Return (x, y) of the center of cell containing provided text 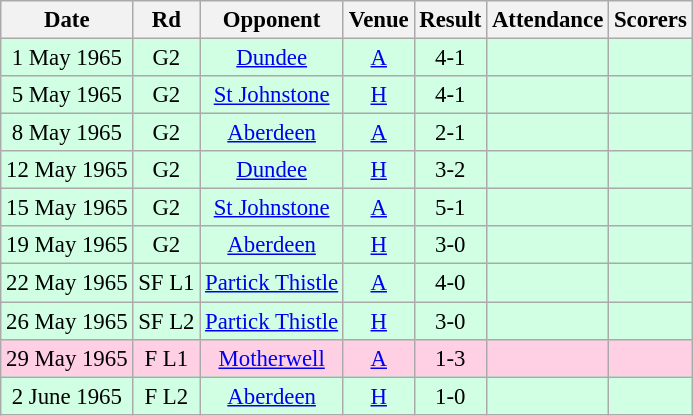
Opponent (272, 20)
SF L2 (166, 321)
1-3 (450, 358)
2 June 1965 (67, 396)
12 May 1965 (67, 170)
Scorers (651, 20)
1-0 (450, 396)
Attendance (548, 20)
F L2 (166, 396)
26 May 1965 (67, 321)
5 May 1965 (67, 95)
19 May 1965 (67, 245)
Result (450, 20)
1 May 1965 (67, 58)
8 May 1965 (67, 133)
22 May 1965 (67, 283)
F L1 (166, 358)
4-0 (450, 283)
2-1 (450, 133)
29 May 1965 (67, 358)
15 May 1965 (67, 208)
Motherwell (272, 358)
Date (67, 20)
3-2 (450, 170)
Rd (166, 20)
SF L1 (166, 283)
5-1 (450, 208)
Venue (378, 20)
